Identify which cell holds the provided text, then report its (X, Y) central coordinate. 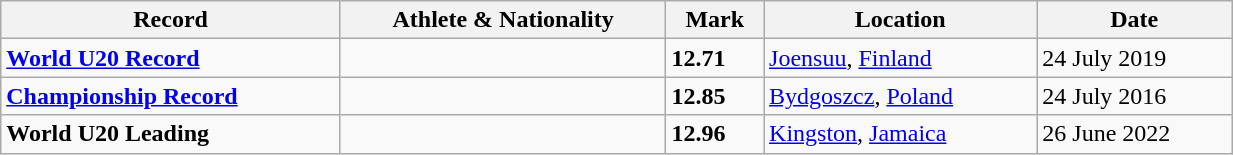
Kingston, Jamaica (900, 134)
Date (1134, 20)
Championship Record (171, 96)
24 July 2019 (1134, 58)
26 June 2022 (1134, 134)
12.71 (715, 58)
Athlete & Nationality (503, 20)
12.85 (715, 96)
World U20 Record (171, 58)
12.96 (715, 134)
Mark (715, 20)
Joensuu, Finland (900, 58)
Location (900, 20)
24 July 2016 (1134, 96)
Record (171, 20)
Bydgoszcz, Poland (900, 96)
World U20 Leading (171, 134)
